Provide the [x, y] coordinate of the cell's center where the given text is located.  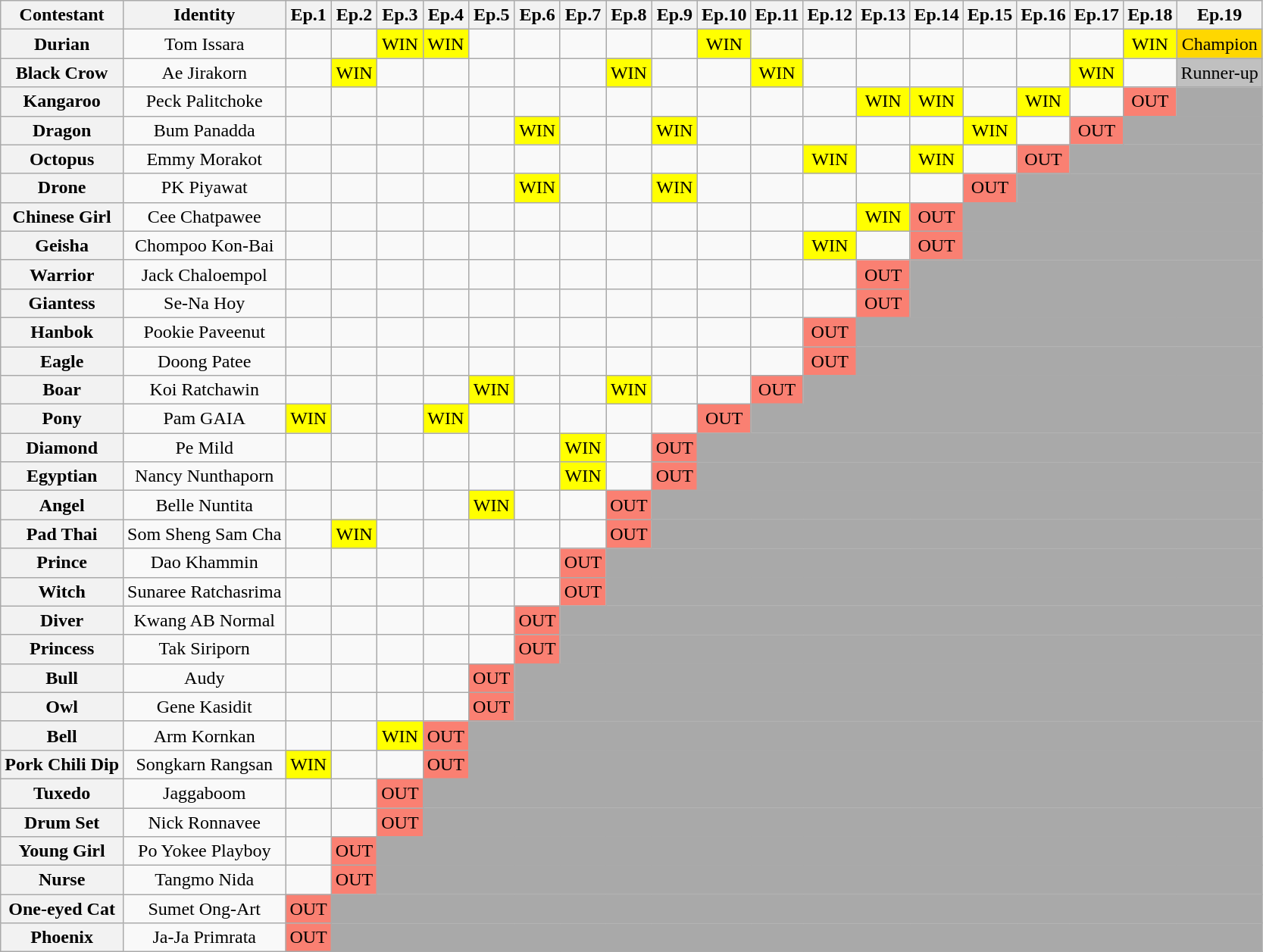
Som Sheng Sam Cha [205, 534]
Jaggaboom [205, 793]
Jack Chaloempol [205, 274]
Diver [62, 620]
Geisha [62, 245]
Ep.15 [989, 15]
Tuxedo [62, 793]
Pony [62, 419]
Ep.1 [308, 15]
Durian [62, 44]
Ep.5 [492, 15]
Ep.16 [1043, 15]
Ep.14 [936, 15]
Ep.18 [1150, 15]
Ep.12 [830, 15]
Belle Nuntita [205, 505]
Chompoo Kon-Bai [205, 245]
Bull [62, 678]
Nick Ronnavee [205, 822]
Gene Kasidit [205, 707]
Princess [62, 649]
Chinese Girl [62, 217]
Ep.2 [354, 15]
Drone [62, 188]
Nurse [62, 880]
Ep.17 [1096, 15]
Dragon [62, 130]
Songkarn Rangsan [205, 764]
Ep.7 [583, 15]
Octopus [62, 159]
Pam GAIA [205, 419]
Koi Ratchawin [205, 390]
Identity [205, 15]
Young Girl [62, 851]
Audy [205, 678]
Ep.9 [674, 15]
Cee Chatpawee [205, 217]
Contestant [62, 15]
Black Crow [62, 73]
Ep.8 [629, 15]
PK Piyawat [205, 188]
Arm Kornkan [205, 735]
Pookie Paveenut [205, 332]
Eagle [62, 361]
Prince [62, 563]
Nancy Nunthaporn [205, 476]
Emmy Morakot [205, 159]
Ep.4 [445, 15]
Doong Patee [205, 361]
Bell [62, 735]
Tak Siriporn [205, 649]
Ja-Ja Primrata [205, 938]
Peck Palitchoke [205, 101]
Tom Issara [205, 44]
Sunaree Ratchasrima [205, 591]
Owl [62, 707]
Ae Jirakorn [205, 73]
Giantess [62, 303]
Ep.19 [1220, 15]
Hanbok [62, 332]
Po Yokee Playboy [205, 851]
Pork Chili Dip [62, 764]
Sumet Ong-Art [205, 909]
Boar [62, 390]
Diamond [62, 448]
One-eyed Cat [62, 909]
Se-Na Hoy [205, 303]
Egyptian [62, 476]
Champion [1220, 44]
Drum Set [62, 822]
Pad Thai [62, 534]
Ep.13 [883, 15]
Kangaroo [62, 101]
Bum Panadda [205, 130]
Pe Mild [205, 448]
Tangmo Nida [205, 880]
Kwang AB Normal [205, 620]
Ep.6 [537, 15]
Dao Khammin [205, 563]
Warrior [62, 274]
Ep.10 [724, 15]
Runner-up [1220, 73]
Ep.11 [777, 15]
Phoenix [62, 938]
Witch [62, 591]
Ep.3 [400, 15]
Angel [62, 505]
